Capture the cell that displays the provided text and extract its [x, y] central coordinate. 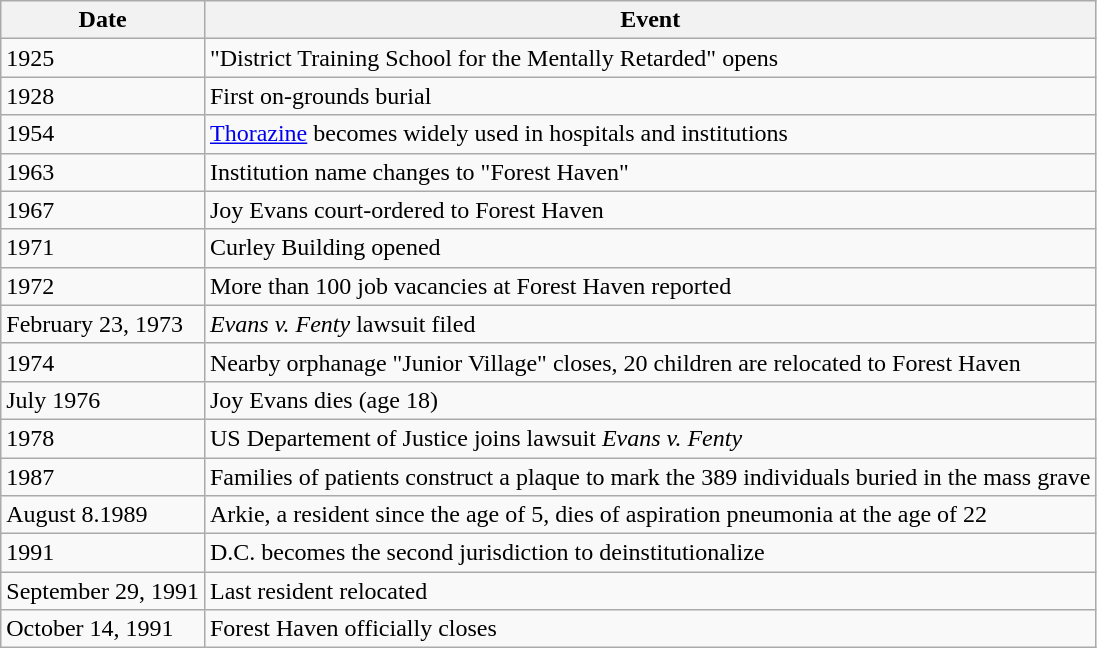
Arkie, a resident since the age of 5, dies of aspiration pneumonia at the age of 22 [650, 515]
Forest Haven officially closes [650, 629]
1967 [103, 210]
Curley Building opened [650, 248]
1991 [103, 553]
First on-grounds burial [650, 96]
Evans v. Fenty lawsuit filed [650, 324]
Families of patients construct a plaque to mark the 389 individuals buried in the mass grave [650, 477]
US Departement of Justice joins lawsuit Evans v. Fenty [650, 438]
D.C. becomes the second jurisdiction to deinstitutionalize [650, 553]
1954 [103, 134]
1963 [103, 172]
September 29, 1991 [103, 591]
1928 [103, 96]
Nearby orphanage "Junior Village" closes, 20 children are relocated to Forest Haven [650, 362]
July 1976 [103, 400]
1971 [103, 248]
Event [650, 20]
1925 [103, 58]
More than 100 job vacancies at Forest Haven reported [650, 286]
1972 [103, 286]
"District Training School for the Mentally Retarded" opens [650, 58]
1974 [103, 362]
1978 [103, 438]
August 8.1989 [103, 515]
October 14, 1991 [103, 629]
Joy Evans court-ordered to Forest Haven [650, 210]
Date [103, 20]
Institution name changes to "Forest Haven" [650, 172]
Last resident relocated [650, 591]
1987 [103, 477]
Thorazine becomes widely used in hospitals and institutions [650, 134]
February 23, 1973 [103, 324]
Joy Evans dies (age 18) [650, 400]
